Detect which cell encompasses the target text, then output its (X, Y) center coordinate. 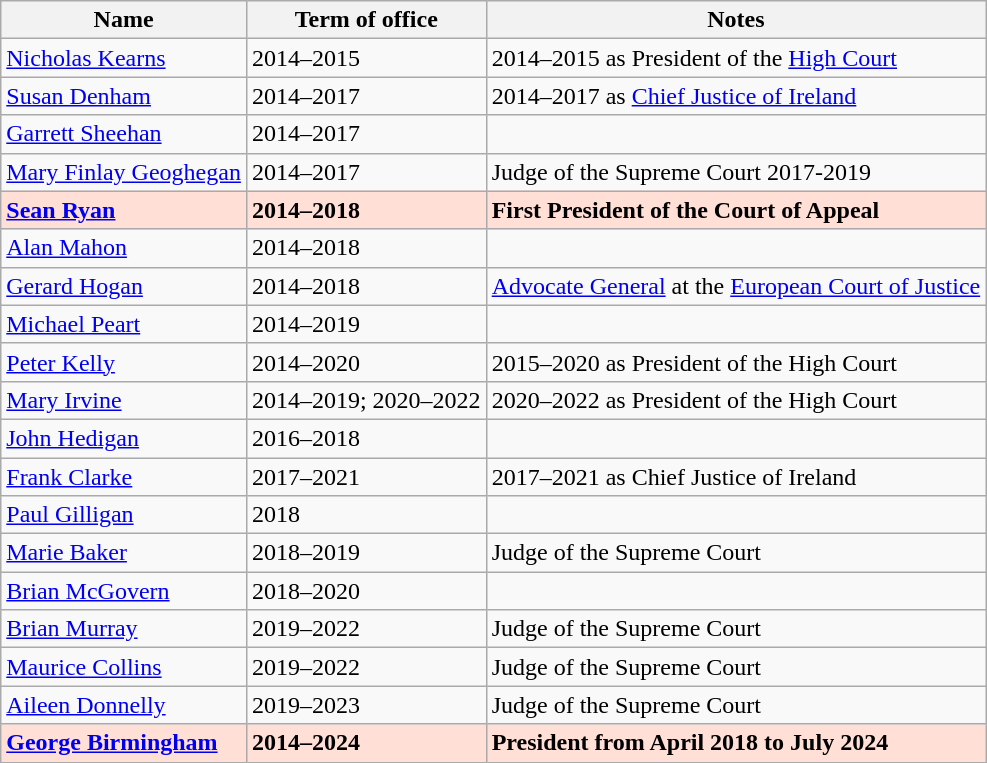
Maurice Collins (124, 667)
Judge of the Supreme Court 2017-2019 (736, 172)
Nicholas Kearns (124, 58)
John Hedigan (124, 438)
2017–2021 as Chief Justice of Ireland (736, 477)
Advocate General at the European Court of Justice (736, 286)
Sean Ryan (124, 210)
2017–2021 (366, 477)
2018–2019 (366, 553)
Alan Mahon (124, 248)
Brian Murray (124, 629)
George Birmingham (124, 743)
Marie Baker (124, 553)
2014–2019; 2020–2022 (366, 400)
Brian McGovern (124, 591)
2014–2019 (366, 324)
Garrett Sheehan (124, 134)
Frank Clarke (124, 477)
First President of the Court of Appeal (736, 210)
Susan Denham (124, 96)
2015–2020 as President of the High Court (736, 362)
Aileen Donnelly (124, 705)
Michael Peart (124, 324)
2014–2024 (366, 743)
Paul Gilligan (124, 515)
2014–2015 as President of the High Court (736, 58)
Gerard Hogan (124, 286)
2014–2020 (366, 362)
Notes (736, 20)
2014–2017 as Chief Justice of Ireland (736, 96)
2018 (366, 515)
Peter Kelly (124, 362)
Term of office (366, 20)
2016–2018 (366, 438)
2019–2023 (366, 705)
Mary Finlay Geoghegan (124, 172)
2020–2022 as President of the High Court (736, 400)
Mary Irvine (124, 400)
2018–2020 (366, 591)
Name (124, 20)
President from April 2018 to July 2024 (736, 743)
2014–2015 (366, 58)
